Scan for the cell matching the given text and deliver its (X, Y) coordinate at center. 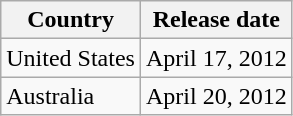
Release date (216, 20)
April 20, 2012 (216, 96)
Australia (71, 96)
United States (71, 58)
Country (71, 20)
April 17, 2012 (216, 58)
